Extract the [x, y] coordinate from the center of the cell holding the provided text.  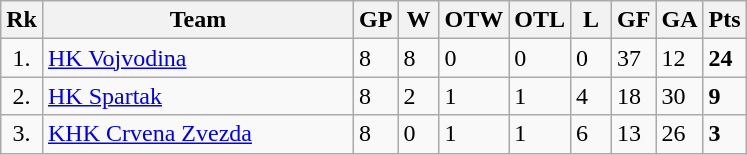
24 [724, 58]
Team [198, 20]
HK Vojvodina [198, 58]
Pts [724, 20]
13 [634, 134]
6 [592, 134]
2 [418, 96]
18 [634, 96]
2. [22, 96]
GP [376, 20]
Rk [22, 20]
GF [634, 20]
37 [634, 58]
OTL [540, 20]
12 [680, 58]
GA [680, 20]
OTW [474, 20]
1. [22, 58]
30 [680, 96]
3. [22, 134]
4 [592, 96]
26 [680, 134]
KHK Crvena Zvezda [198, 134]
3 [724, 134]
HK Spartak [198, 96]
L [592, 20]
9 [724, 96]
W [418, 20]
